Find where the given text appears and provide that cell's center as (X, Y) coordinate. 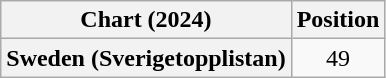
Chart (2024) (146, 20)
Sweden (Sverigetopplistan) (146, 58)
Position (338, 20)
49 (338, 58)
